Search for the cell housing the specified text and yield its (X, Y) center coordinate. 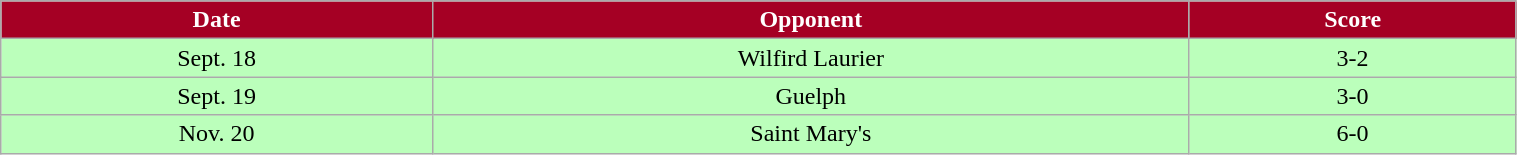
Wilfird Laurier (810, 58)
Saint Mary's (810, 134)
Date (217, 20)
6-0 (1352, 134)
Sept. 19 (217, 96)
Opponent (810, 20)
3-2 (1352, 58)
3-0 (1352, 96)
Guelph (810, 96)
Score (1352, 20)
Sept. 18 (217, 58)
Nov. 20 (217, 134)
